Pinpoint the cell where the given text exists, returning its (X, Y) midpoint coordinate. 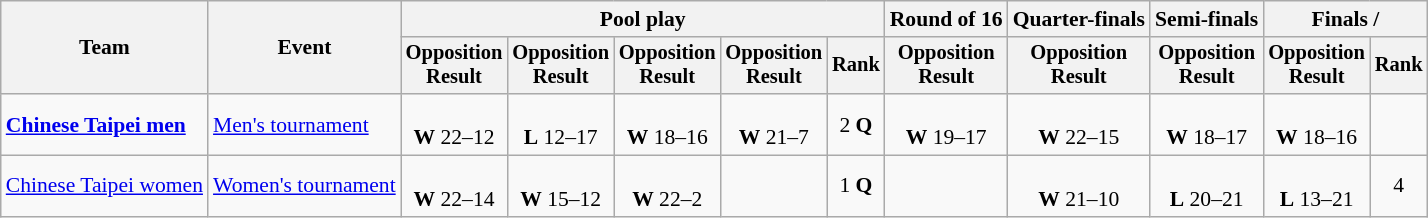
L 12–17 (560, 124)
2 Q (856, 124)
W 21–10 (1079, 186)
4 (1399, 186)
Event (304, 48)
L 20–21 (1206, 186)
W 19–17 (946, 124)
Pool play (643, 19)
Semi-finals (1206, 19)
Women's tournament (304, 186)
Men's tournament (304, 124)
W 21–7 (774, 124)
L 13–21 (1316, 186)
W 15–12 (560, 186)
Quarter-finals (1079, 19)
Finals / (1345, 19)
W 22–2 (668, 186)
Chinese Taipei women (104, 186)
W 18–17 (1206, 124)
1 Q (856, 186)
Team (104, 48)
W 22–15 (1079, 124)
Round of 16 (946, 19)
Chinese Taipei men (104, 124)
W 22–12 (454, 124)
W 22–14 (454, 186)
